Return (X, Y) of the center of cell containing provided text 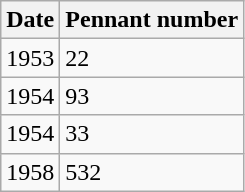
1958 (30, 172)
Date (30, 20)
93 (152, 96)
532 (152, 172)
33 (152, 134)
22 (152, 58)
Pennant number (152, 20)
1953 (30, 58)
